Find where the given text appears and provide that cell's center as [x, y] coordinate. 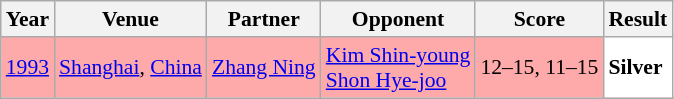
Kim Shin-young Shon Hye-joo [398, 68]
Zhang Ning [264, 68]
Year [28, 19]
Shanghai, China [130, 68]
Score [539, 19]
1993 [28, 68]
Partner [264, 19]
Result [638, 19]
12–15, 11–15 [539, 68]
Silver [638, 68]
Venue [130, 19]
Opponent [398, 19]
